Provide the (X, Y) coordinate of the cell's center where the given text is located.  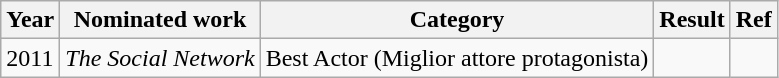
2011 (30, 58)
Result (692, 20)
Best Actor (Miglior attore protagonista) (457, 58)
The Social Network (160, 58)
Ref (754, 20)
Year (30, 20)
Nominated work (160, 20)
Category (457, 20)
